Search for the cell housing the specified text and yield its (x, y) center coordinate. 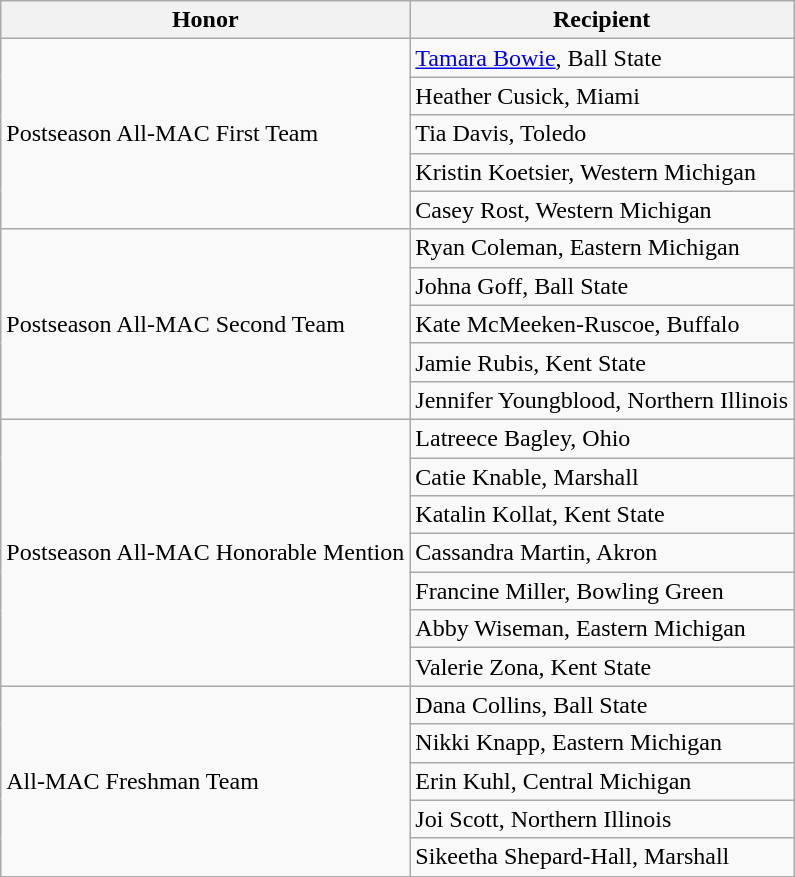
Abby Wiseman, Eastern Michigan (602, 629)
Katalin Kollat, Kent State (602, 515)
Postseason All-MAC Second Team (206, 324)
Kristin Koetsier, Western Michigan (602, 172)
Casey Rost, Western Michigan (602, 210)
Catie Knable, Marshall (602, 477)
Nikki Knapp, Eastern Michigan (602, 743)
Jennifer Youngblood, Northern Illinois (602, 400)
Tia Davis, Toledo (602, 134)
Joi Scott, Northern Illinois (602, 819)
Johna Goff, Ball State (602, 286)
Tamara Bowie, Ball State (602, 58)
Ryan Coleman, Eastern Michigan (602, 248)
Postseason All-MAC Honorable Mention (206, 552)
Heather Cusick, Miami (602, 96)
Cassandra Martin, Akron (602, 553)
Dana Collins, Ball State (602, 705)
Sikeetha Shepard-Hall, Marshall (602, 857)
All-MAC Freshman Team (206, 781)
Postseason All-MAC First Team (206, 134)
Recipient (602, 20)
Honor (206, 20)
Erin Kuhl, Central Michigan (602, 781)
Francine Miller, Bowling Green (602, 591)
Kate McMeeken-Ruscoe, Buffalo (602, 324)
Valerie Zona, Kent State (602, 667)
Jamie Rubis, Kent State (602, 362)
Latreece Bagley, Ohio (602, 438)
